Identify which cell holds the provided text, then report its (X, Y) central coordinate. 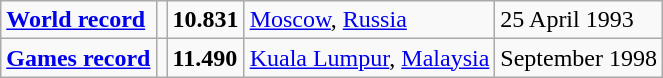
Games record (78, 58)
Moscow, Russia (370, 20)
10.831 (206, 20)
Kuala Lumpur, Malaysia (370, 58)
25 April 1993 (579, 20)
11.490 (206, 58)
September 1998 (579, 58)
World record (78, 20)
